Detect which cell encompasses the target text, then output its [X, Y] center coordinate. 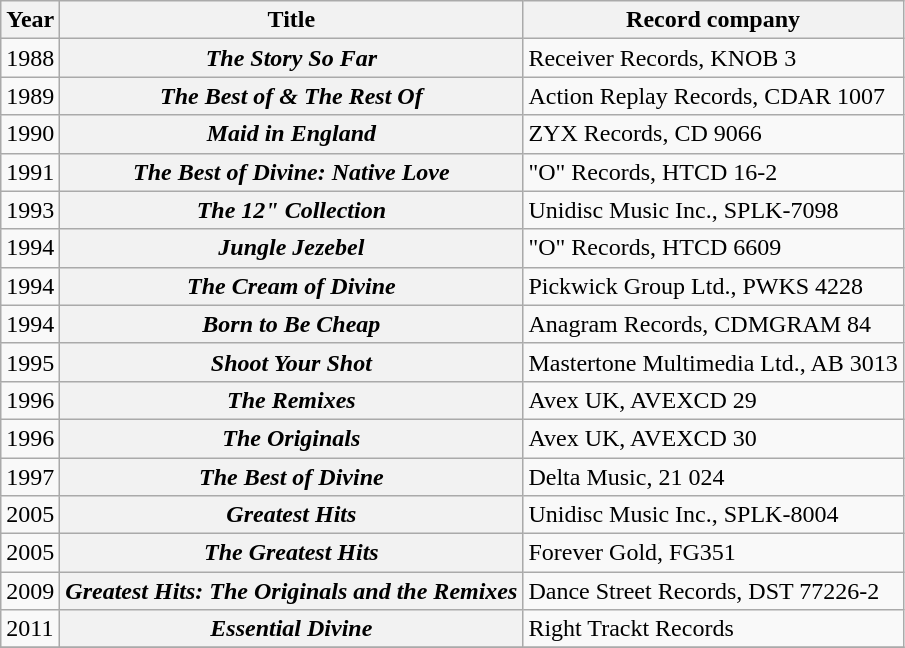
Dance Street Records, DST 77226-2 [713, 591]
Avex UK, AVEXCD 29 [713, 400]
Mastertone Multimedia Ltd., AB 3013 [713, 362]
1990 [30, 134]
Title [292, 20]
Delta Music, 21 024 [713, 477]
Forever Gold, FG351 [713, 553]
Action Replay Records, CDAR 1007 [713, 96]
The Best of & The Rest Of [292, 96]
The 12" Collection [292, 210]
1989 [30, 96]
Year [30, 20]
1997 [30, 477]
Pickwick Group Ltd., PWKS 4228 [713, 286]
1991 [30, 172]
2009 [30, 591]
1993 [30, 210]
ZYX Records, CD 9066 [713, 134]
The Cream of Divine [292, 286]
The Story So Far [292, 58]
Greatest Hits [292, 515]
Essential Divine [292, 629]
The Best of Divine: Native Love [292, 172]
Record company [713, 20]
The Originals [292, 438]
Anagram Records, CDMGRAM 84 [713, 324]
Receiver Records, KNOB 3 [713, 58]
2011 [30, 629]
The Remixes [292, 400]
Avex UK, AVEXCD 30 [713, 438]
1988 [30, 58]
"O" Records, HTCD 6609 [713, 248]
Right Trackt Records [713, 629]
The Best of Divine [292, 477]
1995 [30, 362]
Unidisc Music Inc., SPLK-8004 [713, 515]
Maid in England [292, 134]
The Greatest Hits [292, 553]
Unidisc Music Inc., SPLK-7098 [713, 210]
Greatest Hits: The Originals and the Remixes [292, 591]
"O" Records, HTCD 16-2 [713, 172]
Jungle Jezebel [292, 248]
Born to Be Cheap [292, 324]
Shoot Your Shot [292, 362]
